Locate the cell with the specified text and output its [X, Y] center coordinate. 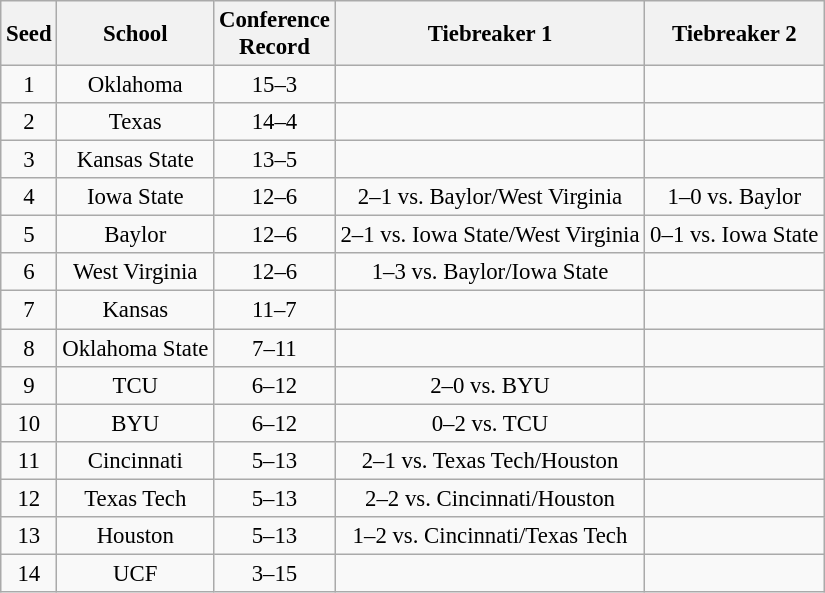
UCF [136, 573]
Texas [136, 122]
5 [29, 235]
14 [29, 573]
1–3 vs. Baylor/Iowa State [490, 273]
12 [29, 498]
Tiebreaker 1 [490, 34]
15–3 [275, 85]
Tiebreaker 2 [734, 34]
7–11 [275, 348]
9 [29, 385]
2–1 vs. Baylor/West Virginia [490, 197]
1–0 vs. Baylor [734, 197]
1 [29, 85]
2 [29, 122]
0–1 vs. Iowa State [734, 235]
13–5 [275, 160]
2–1 vs. Iowa State/West Virginia [490, 235]
2–1 vs. Texas Tech/Houston [490, 460]
14–4 [275, 122]
Seed [29, 34]
2–0 vs. BYU [490, 385]
Kansas State [136, 160]
11 [29, 460]
Kansas [136, 310]
0–2 vs. TCU [490, 423]
7 [29, 310]
3–15 [275, 573]
BYU [136, 423]
6 [29, 273]
11–7 [275, 310]
Cincinnati [136, 460]
School [136, 34]
West Virginia [136, 273]
1–2 vs. Cincinnati/Texas Tech [490, 536]
Oklahoma State [136, 348]
Texas Tech [136, 498]
Houston [136, 536]
Baylor [136, 235]
8 [29, 348]
13 [29, 536]
3 [29, 160]
TCU [136, 385]
Oklahoma [136, 85]
ConferenceRecord [275, 34]
2–2 vs. Cincinnati/Houston [490, 498]
Iowa State [136, 197]
10 [29, 423]
4 [29, 197]
